Return [X, Y] of the center of cell containing provided text 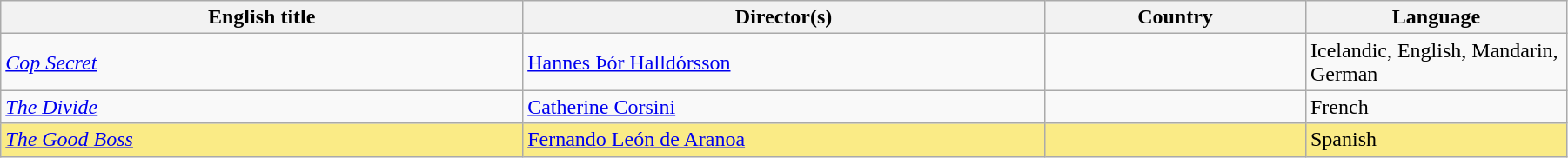
The Good Boss [262, 140]
Icelandic, English, Mandarin, German [1436, 63]
Catherine Corsini [784, 107]
Director(s) [784, 17]
Language [1436, 17]
The Divide [262, 107]
Spanish [1436, 140]
Hannes Þór Halldórsson [784, 63]
French [1436, 107]
Fernando León de Aranoa [784, 140]
English title [262, 17]
Cop Secret [262, 63]
Country [1176, 17]
